Detect which cell encompasses the target text, then output its [x, y] center coordinate. 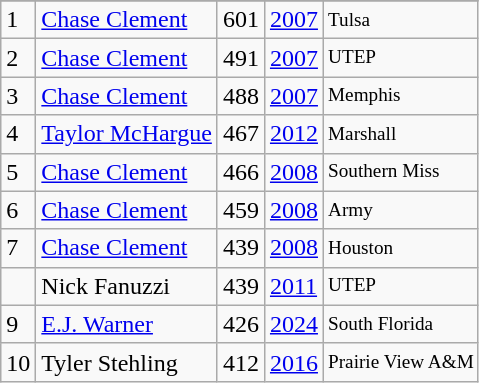
Memphis [400, 96]
488 [240, 96]
2011 [294, 286]
6 [18, 210]
7 [18, 248]
9 [18, 324]
2024 [294, 324]
2012 [294, 134]
5 [18, 172]
466 [240, 172]
10 [18, 362]
601 [240, 20]
Army [400, 210]
Marshall [400, 134]
1 [18, 20]
Tulsa [400, 20]
Prairie View A&M [400, 362]
E.J. Warner [127, 324]
412 [240, 362]
Taylor McHargue [127, 134]
Southern Miss [400, 172]
426 [240, 324]
3 [18, 96]
Nick Fanuzzi [127, 286]
467 [240, 134]
Tyler Stehling [127, 362]
4 [18, 134]
491 [240, 58]
2 [18, 58]
2016 [294, 362]
Houston [400, 248]
459 [240, 210]
South Florida [400, 324]
